Scan for the cell matching the given text and deliver its (X, Y) coordinate at center. 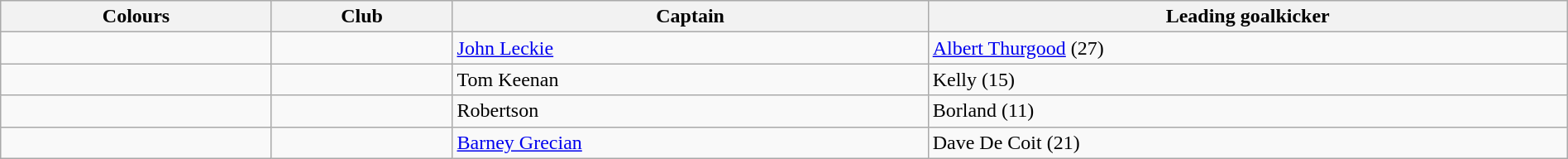
Kelly (15) (1247, 79)
Robertson (690, 111)
Leading goalkicker (1247, 17)
Colours (136, 17)
Captain (690, 17)
Barney Grecian (690, 142)
Tom Keenan (690, 79)
Dave De Coit (21) (1247, 142)
Borland (11) (1247, 111)
Club (362, 17)
John Leckie (690, 48)
Albert Thurgood (27) (1247, 48)
